Search for the cell housing the specified text and yield its (X, Y) center coordinate. 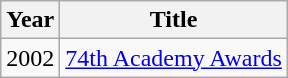
Year (30, 20)
Title (174, 20)
2002 (30, 58)
74th Academy Awards (174, 58)
